From the cell containing the given text, extract its center point as (X, Y) coordinate. 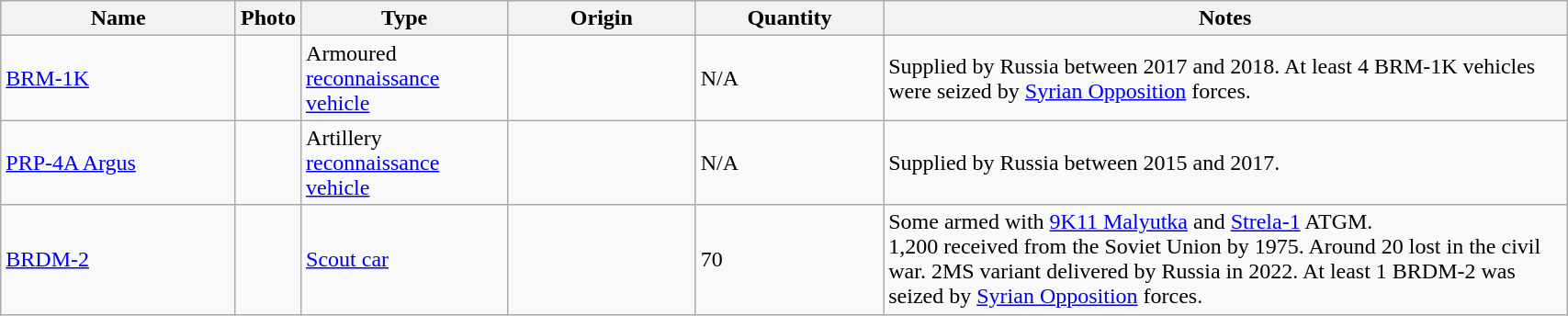
Supplied by Russia between 2015 and 2017. (1225, 163)
Supplied by Russia between 2017 and 2018. At least 4 BRM-1K vehicles were seized by Syrian Opposition forces. (1225, 78)
PRP-4A Argus (118, 163)
70 (790, 259)
BRM-1K (118, 78)
Notes (1225, 18)
Armoured reconnaissance vehicle (404, 78)
Artillery reconnaissance vehicle (404, 163)
Name (118, 18)
Origin (603, 18)
BRDM-2 (118, 259)
Photo (268, 18)
Scout car (404, 259)
Type (404, 18)
Quantity (790, 18)
